Return (x, y) of the center of cell containing provided text 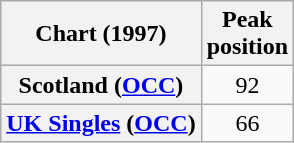
Chart (1997) (101, 34)
92 (247, 85)
Scotland (OCC) (101, 85)
UK Singles (OCC) (101, 123)
66 (247, 123)
Peakposition (247, 34)
